From the cell containing the given text, extract its center point as (x, y) coordinate. 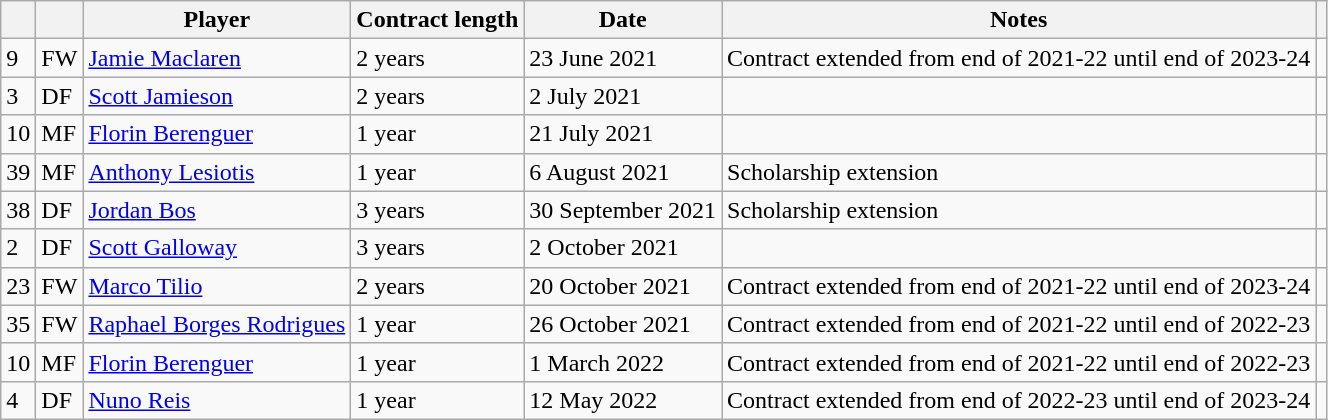
Contract extended from end of 2022-23 until end of 2023-24 (1019, 400)
21 July 2021 (623, 134)
4 (18, 400)
9 (18, 58)
Scott Jamieson (217, 96)
39 (18, 172)
6 August 2021 (623, 172)
Player (217, 20)
Raphael Borges Rodrigues (217, 324)
2 July 2021 (623, 96)
26 October 2021 (623, 324)
35 (18, 324)
1 March 2022 (623, 362)
2 October 2021 (623, 248)
Contract length (438, 20)
Anthony Lesiotis (217, 172)
Marco Tilio (217, 286)
Scott Galloway (217, 248)
30 September 2021 (623, 210)
2 (18, 248)
23 June 2021 (623, 58)
Notes (1019, 20)
12 May 2022 (623, 400)
23 (18, 286)
38 (18, 210)
Jamie Maclaren (217, 58)
3 (18, 96)
Nuno Reis (217, 400)
Jordan Bos (217, 210)
Date (623, 20)
20 October 2021 (623, 286)
